Extract the (x, y) coordinate from the center of the cell holding the provided text.  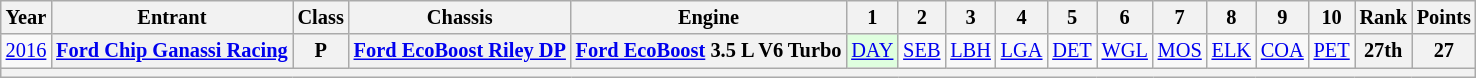
Year (26, 17)
2 (922, 17)
2016 (26, 51)
Ford EcoBoost Riley DP (460, 51)
27 (1444, 51)
Engine (709, 17)
1 (872, 17)
3 (970, 17)
LGA (1022, 51)
DAY (872, 51)
LBH (970, 51)
Ford Chip Ganassi Racing (172, 51)
SEB (922, 51)
ELK (1232, 51)
Chassis (460, 17)
WGL (1125, 51)
Points (1444, 17)
9 (1282, 17)
27th (1384, 51)
Ford EcoBoost 3.5 L V6 Turbo (709, 51)
MOS (1180, 51)
4 (1022, 17)
Entrant (172, 17)
6 (1125, 17)
PET (1332, 51)
Class (321, 17)
7 (1180, 17)
8 (1232, 17)
Rank (1384, 17)
COA (1282, 51)
P (321, 51)
10 (1332, 17)
5 (1072, 17)
DET (1072, 51)
